For the text-containing cell, return its midpoint in (X, Y) coordinate format. 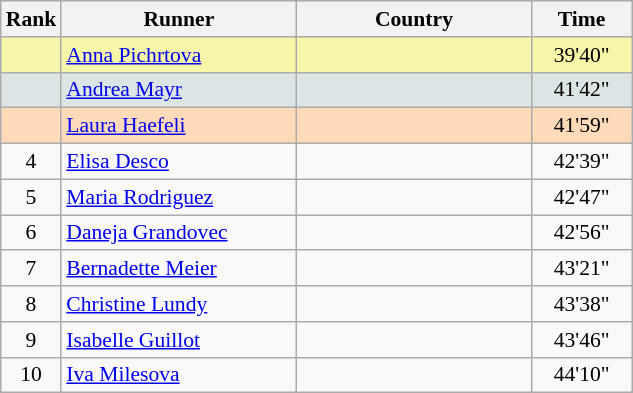
Runner (178, 19)
Country (414, 19)
Isabelle Guillot (178, 340)
42'39" (582, 162)
Maria Rodriguez (178, 197)
41'42" (582, 90)
Bernadette Meier (178, 269)
5 (32, 197)
6 (32, 233)
Christine Lundy (178, 304)
7 (32, 269)
8 (32, 304)
4 (32, 162)
43'21" (582, 269)
43'38" (582, 304)
Iva Milesova (178, 375)
Laura Haefeli (178, 126)
9 (32, 340)
Elisa Desco (178, 162)
43'46" (582, 340)
42'47" (582, 197)
39'40" (582, 55)
41'59" (582, 126)
Rank (32, 19)
44'10" (582, 375)
Time (582, 19)
Anna Pichrtova (178, 55)
10 (32, 375)
Daneja Grandovec (178, 233)
42'56" (582, 233)
Andrea Mayr (178, 90)
